Return the [x, y] coordinate for the center point of the cell that contains the specified text.  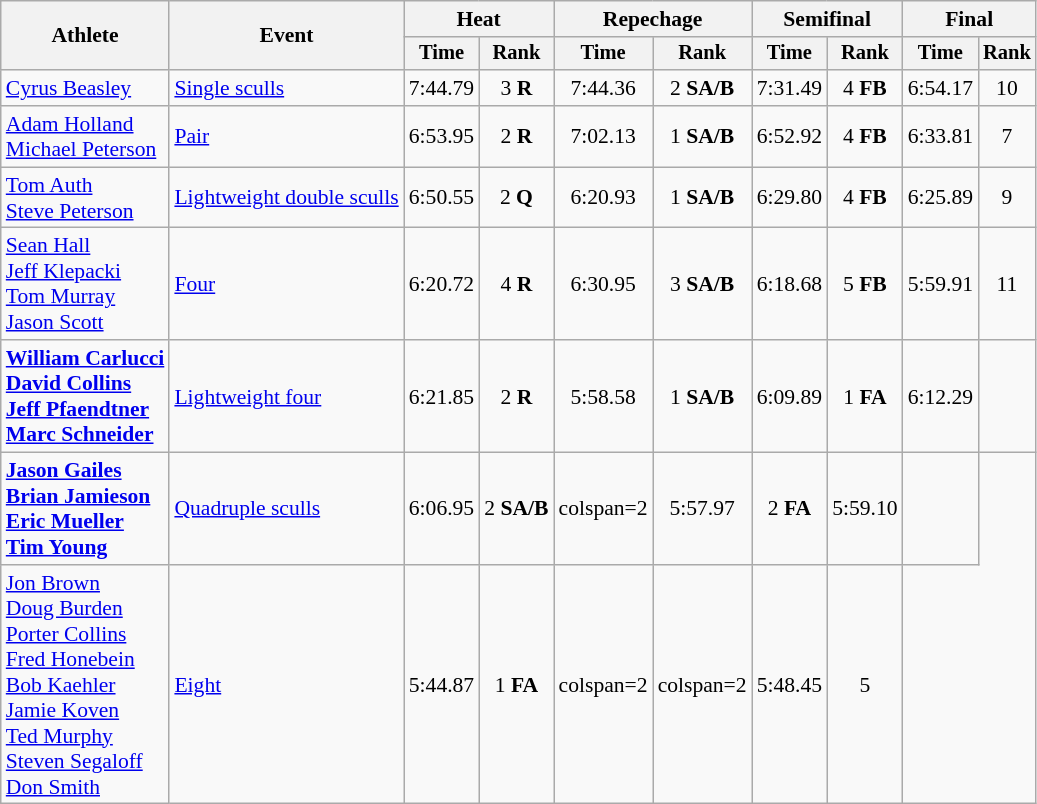
7:44.36 [604, 88]
3 R [516, 88]
7 [1007, 136]
William CarlucciDavid CollinsJeff PfaendtnerMarc Schneider [86, 396]
5:59.10 [864, 509]
Athlete [86, 36]
Cyrus Beasley [86, 88]
6:12.29 [940, 396]
6:52.92 [790, 136]
Lightweight four [286, 396]
Pair [286, 136]
Final [970, 19]
Heat [479, 19]
Adam HollandMichael Peterson [86, 136]
7:31.49 [790, 88]
9 [1007, 198]
Repechage [653, 19]
Lightweight double sculls [286, 198]
Semifinal [828, 19]
3 SA/B [702, 284]
Tom AuthSteve Peterson [86, 198]
Four [286, 284]
2 Q [516, 198]
2 FA [790, 509]
1 FA [864, 396]
6:20.72 [442, 284]
6:50.55 [442, 198]
5 FB [864, 284]
5:59.91 [940, 284]
11 [1007, 284]
6:29.80 [790, 198]
6:21.85 [442, 396]
10 [1007, 88]
5:58.58 [604, 396]
6:20.93 [604, 198]
6:09.89 [790, 396]
6:25.89 [940, 198]
6:30.95 [604, 284]
5:57.97 [702, 509]
Sean HallJeff KlepackiTom MurrayJason Scott [86, 284]
7:02.13 [604, 136]
4 R [516, 284]
6:53.95 [442, 136]
6:18.68 [790, 284]
6:33.81 [940, 136]
Event [286, 36]
7:44.79 [442, 88]
colspan=2 [604, 509]
Single sculls [286, 88]
6:06.95 [442, 509]
6:54.17 [940, 88]
Jason GailesBrian JamiesonEric MuellerTim Young [86, 509]
Quadruple sculls [286, 509]
